Search for the cell housing the specified text and yield its (X, Y) center coordinate. 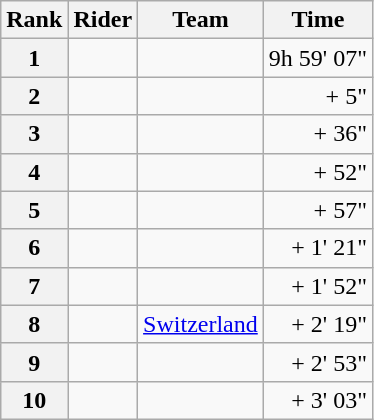
+ 57" (318, 210)
6 (34, 248)
+ 52" (318, 172)
10 (34, 400)
8 (34, 324)
1 (34, 58)
Rank (34, 20)
5 (34, 210)
Team (201, 20)
Time (318, 20)
+ 2' 53" (318, 362)
+ 5" (318, 96)
Rider (103, 20)
2 (34, 96)
9h 59' 07" (318, 58)
+ 36" (318, 134)
+ 1' 21" (318, 248)
4 (34, 172)
+ 1' 52" (318, 286)
+ 2' 19" (318, 324)
9 (34, 362)
7 (34, 286)
+ 3' 03" (318, 400)
Switzerland (201, 324)
3 (34, 134)
